From the cell containing the given text, extract its center point as [X, Y] coordinate. 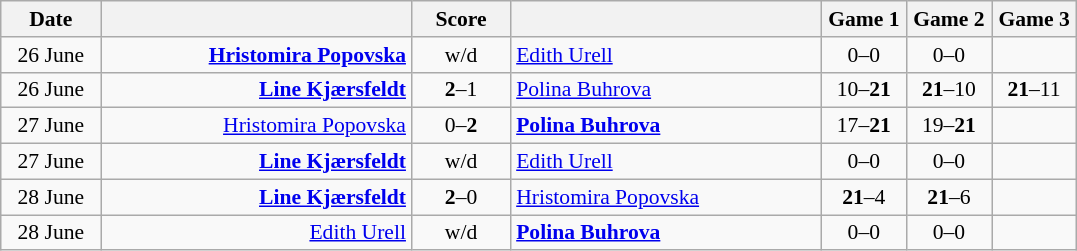
2–0 [461, 197]
Game 1 [864, 19]
21–11 [1034, 90]
Game 3 [1034, 19]
19–21 [948, 126]
10–21 [864, 90]
21–6 [948, 197]
0–2 [461, 126]
21–4 [864, 197]
Date [51, 19]
17–21 [864, 126]
Score [461, 19]
21–10 [948, 90]
Game 2 [948, 19]
2–1 [461, 90]
